Pinpoint the cell where the given text exists, returning its (x, y) midpoint coordinate. 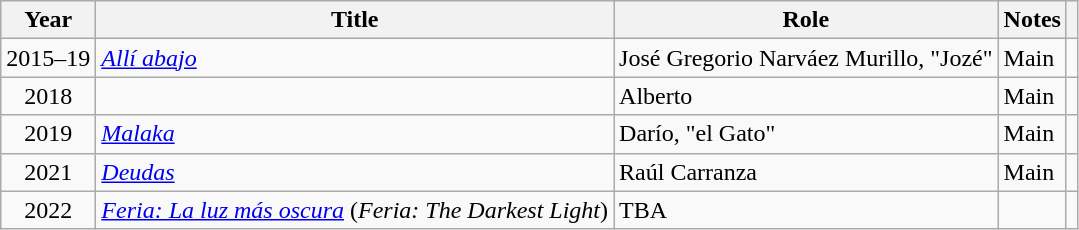
2022 (48, 210)
José Gregorio Narváez Murillo, "Jozé" (806, 58)
Allí abajo (355, 58)
Alberto (806, 96)
Year (48, 20)
2015–19 (48, 58)
Raúl Carranza (806, 172)
Notes (1032, 20)
Malaka (355, 134)
2019 (48, 134)
Darío, "el Gato" (806, 134)
Deudas (355, 172)
2021 (48, 172)
Role (806, 20)
Feria: La luz más oscura (Feria: The Darkest Light) (355, 210)
Title (355, 20)
2018 (48, 96)
TBA (806, 210)
